Scan for the cell matching the given text and deliver its (x, y) coordinate at center. 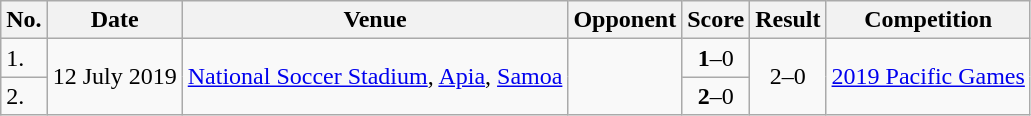
National Soccer Stadium, Apia, Samoa (375, 77)
No. (24, 20)
Opponent (625, 20)
Score (716, 20)
2. (24, 96)
1–0 (716, 58)
Date (114, 20)
Competition (928, 20)
1. (24, 58)
Result (788, 20)
2019 Pacific Games (928, 77)
Venue (375, 20)
12 July 2019 (114, 77)
